Return [X, Y] of the center of cell containing provided text 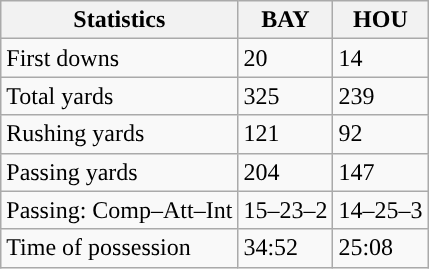
Statistics [120, 20]
147 [380, 172]
14–25–3 [380, 210]
HOU [380, 20]
20 [286, 58]
204 [286, 172]
239 [380, 96]
BAY [286, 20]
Time of possession [120, 248]
15–23–2 [286, 210]
Passing: Comp–Att–Int [120, 210]
25:08 [380, 248]
34:52 [286, 248]
Rushing yards [120, 134]
121 [286, 134]
Total yards [120, 96]
325 [286, 96]
First downs [120, 58]
92 [380, 134]
14 [380, 58]
Passing yards [120, 172]
